Determine the (x, y) coordinate at the center of the cell enclosing the given text.  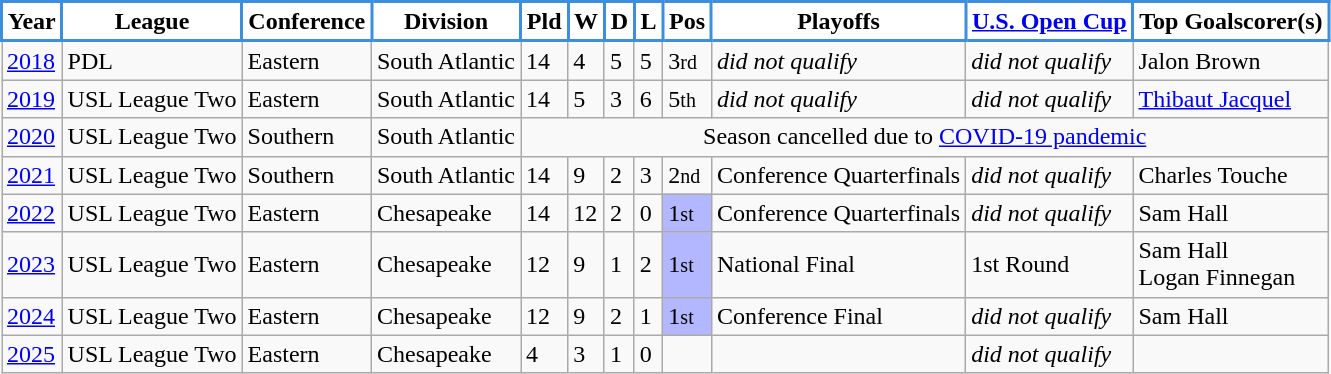
PDL (152, 60)
1st Round (1050, 264)
2018 (32, 60)
6 (648, 99)
Charles Touche (1231, 175)
League (152, 22)
2025 (32, 354)
Year (32, 22)
2020 (32, 137)
Thibaut Jacquel (1231, 99)
Pos (688, 22)
L (648, 22)
Top Goalscorer(s) (1231, 22)
Playoffs (838, 22)
Conference (306, 22)
W (586, 22)
Pld (544, 22)
2021 (32, 175)
2019 (32, 99)
Conference Final (838, 316)
Season cancelled due to COVID-19 pandemic (925, 137)
2023 (32, 264)
2024 (32, 316)
National Final (838, 264)
U.S. Open Cup (1050, 22)
Sam Hall Logan Finnegan (1231, 264)
2nd (688, 175)
Division (446, 22)
D (619, 22)
5th (688, 99)
3rd (688, 60)
Jalon Brown (1231, 60)
2022 (32, 213)
